Identify which cell holds the provided text, then report its (x, y) central coordinate. 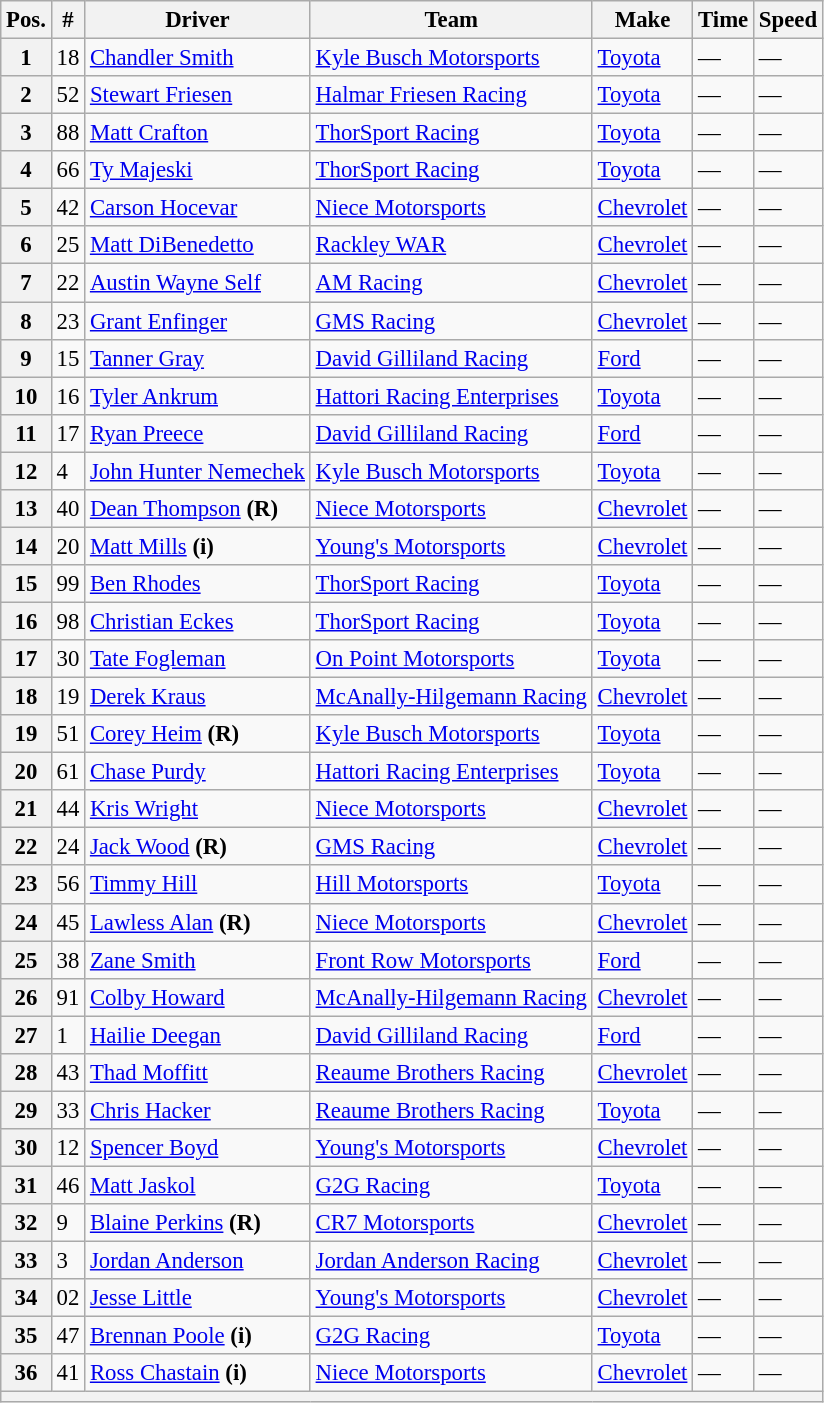
6 (26, 245)
Matt Crafton (198, 133)
Brennan Poole (i) (198, 1336)
Hailie Deegan (198, 1035)
99 (68, 584)
Chase Purdy (198, 772)
44 (68, 809)
5 (26, 208)
14 (26, 546)
Corey Heim (R) (198, 734)
Matt Mills (i) (198, 546)
# (68, 20)
42 (68, 208)
46 (68, 1185)
Matt Jaskol (198, 1185)
AM Racing (451, 283)
Jack Wood (R) (198, 847)
56 (68, 885)
Spencer Boyd (198, 1148)
Jordan Anderson (198, 1261)
Tyler Ankrum (198, 396)
Stewart Friesen (198, 95)
Driver (198, 20)
Speed (788, 20)
8 (26, 321)
27 (26, 1035)
Christian Eckes (198, 621)
CR7 Motorsports (451, 1223)
40 (68, 509)
Chandler Smith (198, 58)
On Point Motorsports (451, 659)
36 (26, 1373)
Kris Wright (198, 809)
Rackley WAR (451, 245)
Front Row Motorsports (451, 960)
Ross Chastain (i) (198, 1373)
41 (68, 1373)
43 (68, 1073)
Pos. (26, 20)
98 (68, 621)
66 (68, 170)
51 (68, 734)
Dean Thompson (R) (198, 509)
Jordan Anderson Racing (451, 1261)
91 (68, 997)
38 (68, 960)
Ty Majeski (198, 170)
21 (26, 809)
10 (26, 396)
Thad Moffitt (198, 1073)
Zane Smith (198, 960)
Tanner Gray (198, 358)
Blaine Perkins (R) (198, 1223)
02 (68, 1298)
31 (26, 1185)
26 (26, 997)
2 (26, 95)
Team (451, 20)
35 (26, 1336)
34 (26, 1298)
13 (26, 509)
Chris Hacker (198, 1110)
61 (68, 772)
7 (26, 283)
Derek Kraus (198, 697)
Jesse Little (198, 1298)
Time (724, 20)
Lawless Alan (R) (198, 922)
Colby Howard (198, 997)
11 (26, 433)
Halmar Friesen Racing (451, 95)
John Hunter Nemechek (198, 471)
Matt DiBenedetto (198, 245)
Carson Hocevar (198, 208)
47 (68, 1336)
Timmy Hill (198, 885)
28 (26, 1073)
Grant Enfinger (198, 321)
52 (68, 95)
Hill Motorsports (451, 885)
Austin Wayne Self (198, 283)
Ryan Preece (198, 433)
45 (68, 922)
Ben Rhodes (198, 584)
Tate Fogleman (198, 659)
Make (642, 20)
88 (68, 133)
32 (26, 1223)
29 (26, 1110)
